For the text-containing cell, return its midpoint in (X, Y) coordinate format. 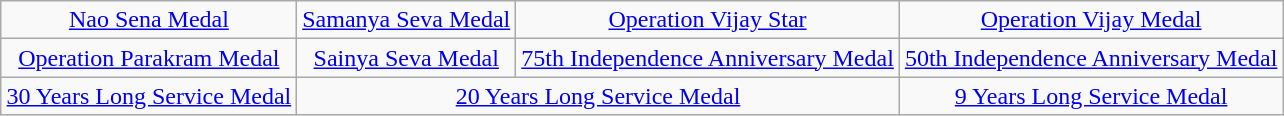
9 Years Long Service Medal (1091, 96)
50th Independence Anniversary Medal (1091, 58)
Samanya Seva Medal (406, 20)
75th Independence Anniversary Medal (708, 58)
Nao Sena Medal (149, 20)
20 Years Long Service Medal (598, 96)
Sainya Seva Medal (406, 58)
Operation Vijay Star (708, 20)
30 Years Long Service Medal (149, 96)
Operation Parakram Medal (149, 58)
Operation Vijay Medal (1091, 20)
